Locate the cell with the specified text and output its [X, Y] center coordinate. 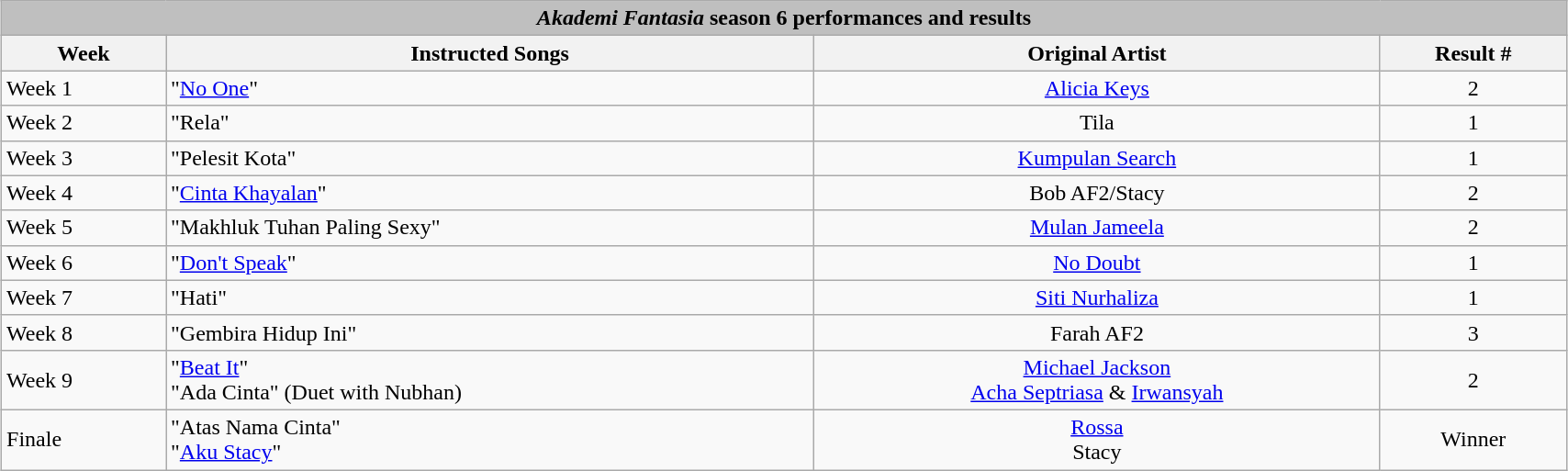
Week 3 [84, 158]
Kumpulan Search [1097, 158]
"No One" [489, 88]
"Don't Speak" [489, 263]
Original Artist [1097, 53]
Akademi Fantasia season 6 performances and results [784, 18]
Instructed Songs [489, 53]
"Gembira Hidup Ini" [489, 332]
Farah AF2 [1097, 332]
Siti Nurhaliza [1097, 297]
Week 5 [84, 228]
"Beat It" "Ada Cinta" (Duet with Nubhan) [489, 380]
Week [84, 53]
"Rela" [489, 123]
"Pelesit Kota" [489, 158]
Finale [84, 439]
Result # [1473, 53]
"Atas Nama Cinta" "Aku Stacy" [489, 439]
Week 1 [84, 88]
Week 9 [84, 380]
Michael Jackson Acha Septriasa & Irwansyah [1097, 380]
Alicia Keys [1097, 88]
"Hati" [489, 297]
Week 8 [84, 332]
"Cinta Khayalan" [489, 193]
"Makhluk Tuhan Paling Sexy" [489, 228]
Rossa Stacy [1097, 439]
Tila [1097, 123]
3 [1473, 332]
Week 6 [84, 263]
Bob AF2/Stacy [1097, 193]
No Doubt [1097, 263]
Week 2 [84, 123]
Week 7 [84, 297]
Winner [1473, 439]
Week 4 [84, 193]
Mulan Jameela [1097, 228]
